Search for the cell housing the specified text and yield its (x, y) center coordinate. 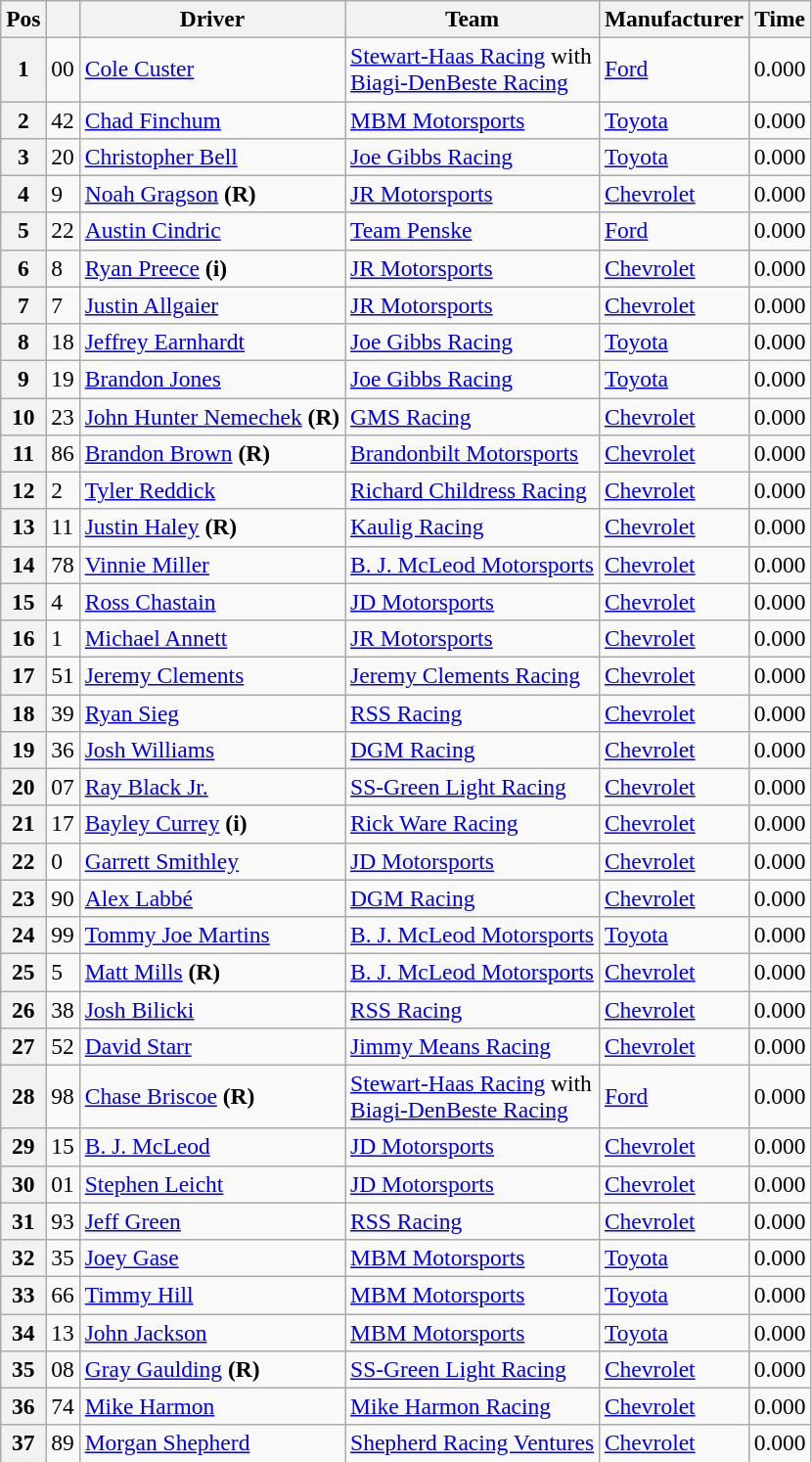
Ryan Sieg (211, 712)
08 (63, 1369)
Jeremy Clements (211, 675)
Team Penske (473, 231)
93 (63, 1221)
Austin Cindric (211, 231)
34 (23, 1332)
Josh Williams (211, 750)
16 (23, 638)
Ray Black Jr. (211, 787)
Jimmy Means Racing (473, 1046)
01 (63, 1184)
Rick Ware Racing (473, 824)
Shepherd Racing Ventures (473, 1443)
Stephen Leicht (211, 1184)
26 (23, 1009)
Justin Haley (R) (211, 527)
42 (63, 119)
14 (23, 565)
Cole Custer (211, 69)
Garrett Smithley (211, 861)
Morgan Shepherd (211, 1443)
Christopher Bell (211, 157)
Jeremy Clements Racing (473, 675)
Kaulig Racing (473, 527)
Alex Labbé (211, 898)
39 (63, 712)
John Hunter Nemechek (R) (211, 416)
33 (23, 1295)
Michael Annett (211, 638)
Brandonbilt Motorsports (473, 453)
37 (23, 1443)
Pos (23, 19)
21 (23, 824)
98 (63, 1096)
Chad Finchum (211, 119)
Matt Mills (R) (211, 972)
Jeffrey Earnhardt (211, 342)
Brandon Brown (R) (211, 453)
00 (63, 69)
Noah Gragson (R) (211, 194)
29 (23, 1147)
99 (63, 935)
6 (23, 268)
B. J. McLeod (211, 1147)
3 (23, 157)
Chase Briscoe (R) (211, 1096)
10 (23, 416)
90 (63, 898)
52 (63, 1046)
86 (63, 453)
27 (23, 1046)
12 (23, 490)
66 (63, 1295)
Vinnie Miller (211, 565)
Mike Harmon Racing (473, 1406)
Tyler Reddick (211, 490)
51 (63, 675)
0 (63, 861)
Mike Harmon (211, 1406)
John Jackson (211, 1332)
Manufacturer (673, 19)
24 (23, 935)
Bayley Currey (i) (211, 824)
89 (63, 1443)
Joey Gase (211, 1257)
Justin Allgaier (211, 305)
David Starr (211, 1046)
Team (473, 19)
30 (23, 1184)
Richard Childress Racing (473, 490)
28 (23, 1096)
Ross Chastain (211, 602)
32 (23, 1257)
31 (23, 1221)
Ryan Preece (i) (211, 268)
Time (780, 19)
74 (63, 1406)
Josh Bilicki (211, 1009)
GMS Racing (473, 416)
78 (63, 565)
Gray Gaulding (R) (211, 1369)
Jeff Green (211, 1221)
25 (23, 972)
38 (63, 1009)
Tommy Joe Martins (211, 935)
Timmy Hill (211, 1295)
Driver (211, 19)
07 (63, 787)
Brandon Jones (211, 379)
